Return [X, Y] of the center of cell containing provided text 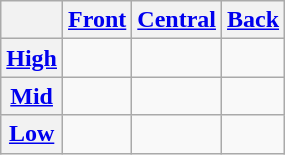
Low [32, 134]
Mid [32, 96]
Front [98, 20]
High [32, 58]
Central [177, 20]
Back [254, 20]
